Identify which cell holds the provided text, then report its [x, y] central coordinate. 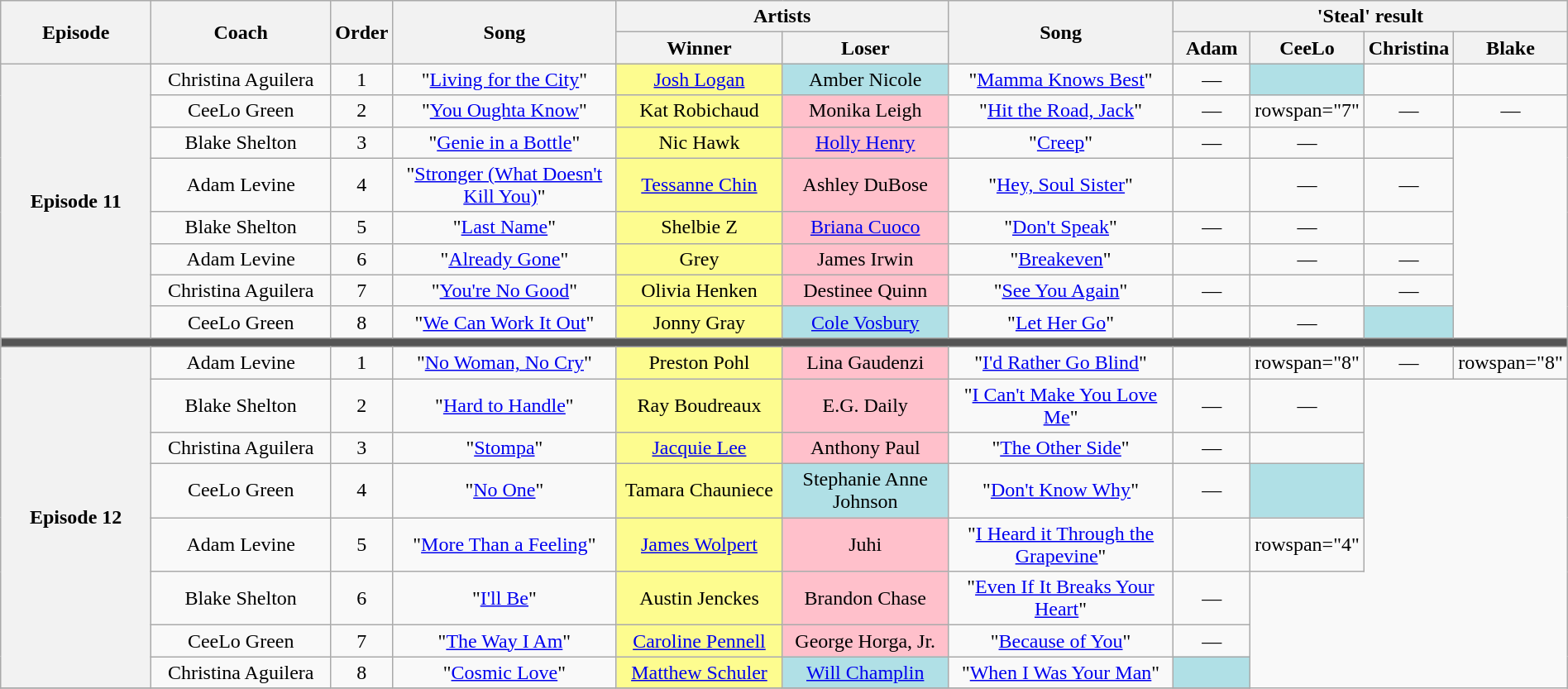
"No Woman, No Cry" [504, 362]
"I'll Be" [504, 599]
"Genie in a Bottle" [504, 142]
"I Can't Make You Love Me" [1060, 405]
"Let Her Go" [1060, 322]
"See You Again" [1060, 290]
rowspan="7" [1307, 111]
Nic Hawk [700, 142]
Austin Jenckes [700, 599]
Blake [1511, 48]
Kat Robichaud [700, 111]
Episode 12 [76, 517]
Loser [865, 48]
"The Other Side" [1060, 448]
"You Oughta Know" [504, 111]
Artists [782, 17]
Holly Henry [865, 142]
Anthony Paul [865, 448]
"The Way I Am" [504, 641]
"Stompa" [504, 448]
Episode 11 [76, 201]
"We Can Work It Out" [504, 322]
Episode [76, 32]
Amber Nicole [865, 79]
Tamara Chauniece [700, 491]
"You're No Good" [504, 290]
"Creep" [1060, 142]
"Cosmic Love" [504, 672]
"Last Name" [504, 227]
"When I Was Your Man" [1060, 672]
Caroline Pennell [700, 641]
Juhi [865, 544]
Matthew Schuler [700, 672]
"More Than a Feeling" [504, 544]
Coach [241, 32]
Briana Cuoco [865, 227]
James Wolpert [700, 544]
Lina Gaudenzi [865, 362]
Monika Leigh [865, 111]
Shelbie Z [700, 227]
"Living for the City" [504, 79]
"Don't Know Why" [1060, 491]
"Already Gone" [504, 259]
"Stronger (What Doesn't Kill You)" [504, 185]
Tessanne Chin [700, 185]
Jonny Gray [700, 322]
"Even If It Breaks Your Heart" [1060, 599]
"I Heard it Through the Grapevine" [1060, 544]
James Irwin [865, 259]
"No One" [504, 491]
Preston Pohl [700, 362]
"Hard to Handle" [504, 405]
George Horga, Jr. [865, 641]
Ray Boudreaux [700, 405]
"Breakeven" [1060, 259]
Winner [700, 48]
E.G. Daily [865, 405]
"I'd Rather Go Blind" [1060, 362]
'Steal' result [1371, 17]
Order [362, 32]
Adam [1212, 48]
"Mamma Knows Best" [1060, 79]
Destinee Quinn [865, 290]
Brandon Chase [865, 599]
Christina [1408, 48]
"Because of You" [1060, 641]
Stephanie Anne Johnson [865, 491]
Ashley DuBose [865, 185]
Cole Vosbury [865, 322]
Josh Logan [700, 79]
"Hit the Road, Jack" [1060, 111]
Jacquie Lee [700, 448]
CeeLo [1307, 48]
Olivia Henken [700, 290]
Will Champlin [865, 672]
"Don't Speak" [1060, 227]
"Hey, Soul Sister" [1060, 185]
Grey [700, 259]
rowspan="4" [1307, 544]
